Detect which cell encompasses the target text, then output its [X, Y] center coordinate. 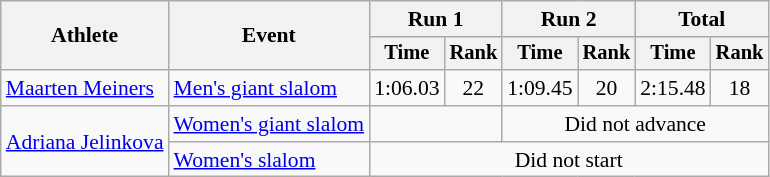
Total [702, 19]
Women's giant slalom [270, 124]
Did not advance [635, 124]
Run 2 [568, 19]
1:09.45 [540, 88]
Adriana Jelinkova [85, 142]
Maarten Meiners [85, 88]
1:06.03 [406, 88]
18 [740, 88]
2:15.48 [672, 88]
Event [270, 36]
Athlete [85, 36]
20 [607, 88]
Men's giant slalom [270, 88]
22 [474, 88]
Run 1 [436, 19]
